Scan for the cell matching the given text and deliver its (x, y) coordinate at center. 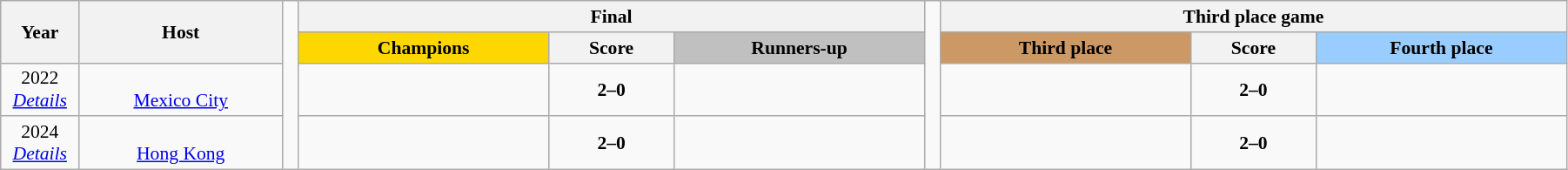
Third place (1066, 48)
Fourth place (1441, 48)
Host (181, 31)
Final (612, 17)
Runners-up (800, 48)
Year (40, 31)
Mexico City (181, 89)
Third place game (1254, 17)
2022Details (40, 89)
Hong Kong (181, 143)
2024Details (40, 143)
Champions (424, 48)
